Find where the given text appears and provide that cell's center as [X, Y] coordinate. 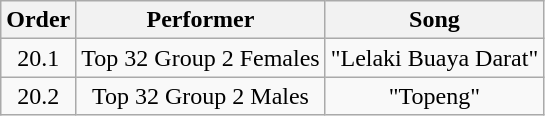
Performer [200, 20]
"Lelaki Buaya Darat" [434, 58]
Top 32 Group 2 Females [200, 58]
Top 32 Group 2 Males [200, 96]
20.1 [38, 58]
Order [38, 20]
Song [434, 20]
"Topeng" [434, 96]
20.2 [38, 96]
